Output the [x, y] coordinate of the center of the cell containing the given text.  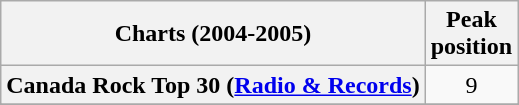
Peakposition [471, 34]
9 [471, 85]
Canada Rock Top 30 (Radio & Records) [213, 85]
Charts (2004-2005) [213, 34]
